Capture the cell that displays the provided text and extract its [x, y] central coordinate. 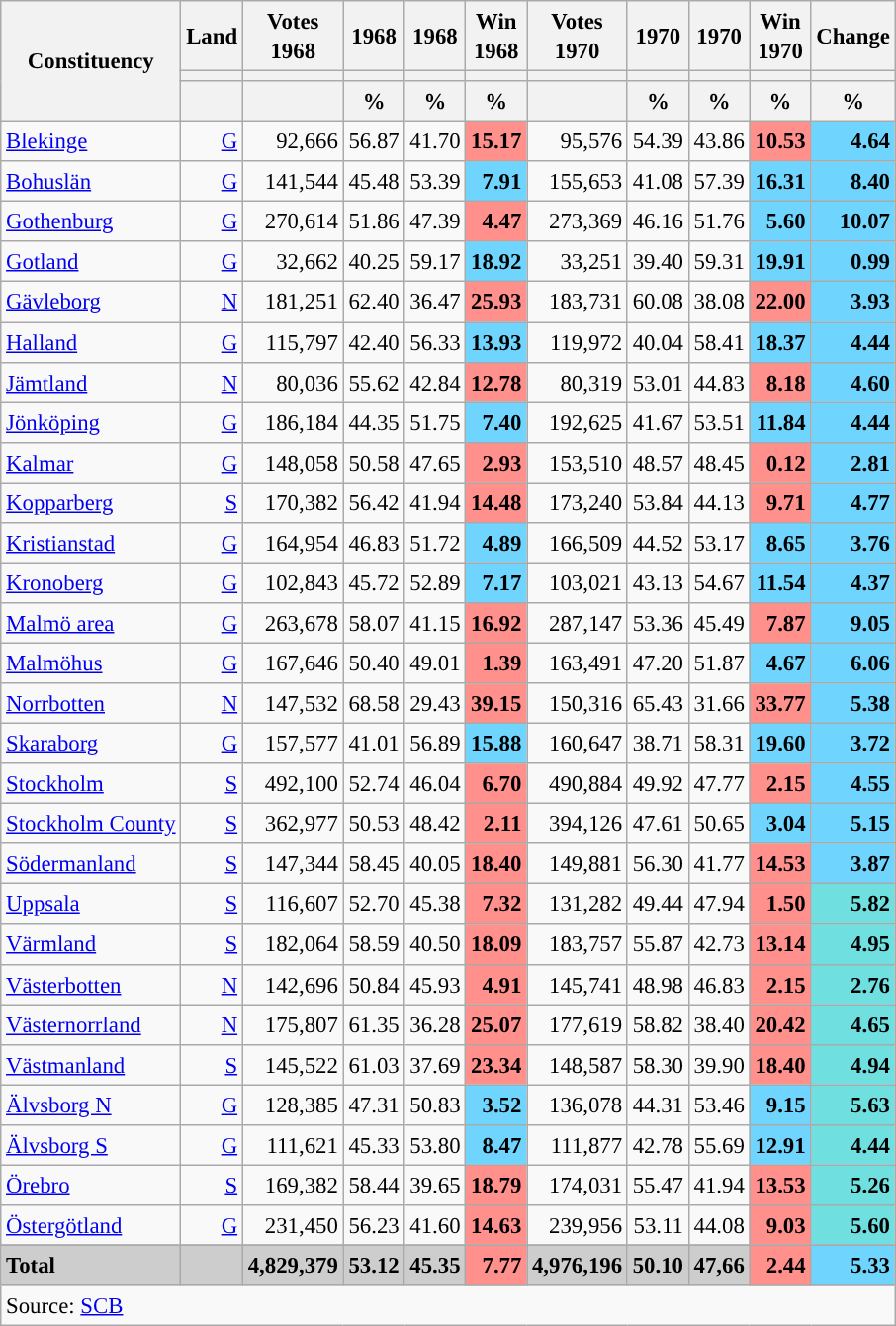
13.53 [780, 1185]
Votes 1970 [578, 36]
56.89 [435, 744]
44.52 [658, 544]
Uppsala [91, 904]
150,316 [578, 704]
119,972 [578, 342]
80,319 [578, 382]
Södermanland [91, 864]
61.03 [374, 1064]
145,741 [578, 985]
7.91 [496, 182]
Jönköping [91, 423]
Västerbotten [91, 985]
9.05 [852, 623]
22.00 [780, 303]
Total [91, 1266]
145,522 [293, 1064]
12.78 [496, 382]
149,881 [578, 864]
58.82 [658, 1024]
167,646 [293, 663]
175,807 [293, 1024]
18.09 [496, 945]
177,619 [578, 1024]
141,544 [293, 182]
Change [852, 36]
173,240 [578, 502]
39.15 [496, 704]
239,956 [578, 1226]
Jämtland [91, 382]
53.80 [435, 1145]
4.67 [780, 663]
50.83 [435, 1105]
54.39 [658, 142]
15.17 [496, 142]
59.17 [435, 261]
4,829,379 [293, 1266]
58.45 [374, 864]
58.31 [719, 744]
49.01 [435, 663]
45.33 [374, 1145]
174,031 [578, 1185]
40.05 [435, 864]
95,576 [578, 142]
54.67 [719, 583]
39.90 [719, 1064]
53.51 [719, 423]
5.63 [852, 1105]
Kalmar [91, 463]
7.87 [780, 623]
42.40 [374, 342]
48.98 [658, 985]
11.84 [780, 423]
33.77 [780, 704]
55.62 [374, 382]
58.44 [374, 1185]
9.03 [780, 1226]
490,884 [578, 783]
12.91 [780, 1145]
14.63 [496, 1226]
166,509 [578, 544]
52.89 [435, 583]
38.40 [719, 1024]
18.92 [496, 261]
147,344 [293, 864]
50.53 [374, 825]
1.50 [780, 904]
16.31 [780, 182]
58.30 [658, 1064]
164,954 [293, 544]
41.67 [658, 423]
45.48 [374, 182]
56.30 [658, 864]
Värmland [91, 945]
50.84 [374, 985]
4.65 [852, 1024]
6.06 [852, 663]
45.93 [435, 985]
46.04 [435, 783]
111,621 [293, 1145]
33,251 [578, 261]
51.86 [374, 221]
9.15 [780, 1105]
183,731 [578, 303]
51.75 [435, 423]
273,369 [578, 221]
40.04 [658, 342]
49.92 [658, 783]
9.71 [780, 502]
Malmö area [91, 623]
31.66 [719, 704]
155,653 [578, 182]
50.65 [719, 825]
Halland [91, 342]
32,662 [293, 261]
47.20 [658, 663]
51.72 [435, 544]
3.04 [780, 825]
231,450 [293, 1226]
44.13 [719, 502]
62.40 [374, 303]
56.42 [374, 502]
14.48 [496, 502]
4.89 [496, 544]
103,021 [578, 583]
39.40 [658, 261]
41.15 [435, 623]
47.77 [719, 783]
46.16 [658, 221]
181,251 [293, 303]
42.78 [658, 1145]
263,678 [293, 623]
116,607 [293, 904]
39.65 [435, 1185]
Örebro [91, 1185]
80,036 [293, 382]
57.39 [719, 182]
23.34 [496, 1064]
Source: SCB [448, 1305]
25.93 [496, 303]
65.43 [658, 704]
163,491 [578, 663]
52.70 [374, 904]
4.55 [852, 783]
18.79 [496, 1185]
Constituency [91, 61]
38.71 [658, 744]
Skaraborg [91, 744]
Votes 1968 [293, 36]
170,382 [293, 502]
56.23 [374, 1226]
13.93 [496, 342]
4.64 [852, 142]
55.69 [719, 1145]
40.25 [374, 261]
2.81 [852, 463]
4.77 [852, 502]
7.40 [496, 423]
8.65 [780, 544]
7.17 [496, 583]
11.54 [780, 583]
Gotland [91, 261]
60.08 [658, 303]
Västernorrland [91, 1024]
Älvsborg N [91, 1105]
0.99 [852, 261]
47.65 [435, 463]
Kronoberg [91, 583]
Blekinge [91, 142]
0.12 [780, 463]
68.58 [374, 704]
48.57 [658, 463]
40.50 [435, 945]
192,625 [578, 423]
51.76 [719, 221]
53.11 [658, 1226]
8.47 [496, 1145]
51.87 [719, 663]
47,66 [719, 1266]
29.43 [435, 704]
44.83 [719, 382]
41.77 [719, 864]
13.14 [780, 945]
50.40 [374, 663]
183,757 [578, 945]
53.36 [658, 623]
58.41 [719, 342]
47.31 [374, 1105]
2.76 [852, 985]
148,058 [293, 463]
3.76 [852, 544]
59.31 [719, 261]
4,976,196 [578, 1266]
Västmanland [91, 1064]
20.42 [780, 1024]
186,184 [293, 423]
43.13 [658, 583]
3.93 [852, 303]
1.39 [496, 663]
15.88 [496, 744]
492,100 [293, 783]
2.44 [780, 1266]
53.01 [658, 382]
4.94 [852, 1064]
41.60 [435, 1226]
4.37 [852, 583]
14.53 [780, 864]
41.70 [435, 142]
5.33 [852, 1266]
182,064 [293, 945]
Älvsborg S [91, 1145]
53.84 [658, 502]
50.58 [374, 463]
41.01 [374, 744]
6.70 [496, 783]
58.59 [374, 945]
287,147 [578, 623]
4.60 [852, 382]
42.84 [435, 382]
44.08 [719, 1226]
Land [212, 36]
3.52 [496, 1105]
169,382 [293, 1185]
36.47 [435, 303]
4.95 [852, 945]
45.72 [374, 583]
92,666 [293, 142]
Gävleborg [91, 303]
142,696 [293, 985]
55.47 [658, 1185]
Gothenburg [91, 221]
56.87 [374, 142]
44.35 [374, 423]
131,282 [578, 904]
Bohuslän [91, 182]
136,078 [578, 1105]
5.82 [852, 904]
53.12 [374, 1266]
Stockholm [91, 783]
61.35 [374, 1024]
42.73 [719, 945]
41.08 [658, 182]
4.91 [496, 985]
160,647 [578, 744]
148,587 [578, 1064]
3.72 [852, 744]
50.10 [658, 1266]
3.87 [852, 864]
102,843 [293, 583]
45.38 [435, 904]
Stockholm County [91, 825]
36.28 [435, 1024]
52.74 [374, 783]
10.53 [780, 142]
48.42 [435, 825]
5.38 [852, 704]
2.93 [496, 463]
157,577 [293, 744]
48.45 [719, 463]
8.18 [780, 382]
47.94 [719, 904]
58.07 [374, 623]
25.07 [496, 1024]
362,977 [293, 825]
10.07 [852, 221]
128,385 [293, 1105]
43.86 [719, 142]
111,877 [578, 1145]
394,126 [578, 825]
53.17 [719, 544]
45.49 [719, 623]
2.11 [496, 825]
37.69 [435, 1064]
Östergötland [91, 1226]
47.39 [435, 221]
38.08 [719, 303]
Norrbotten [91, 704]
47.61 [658, 825]
44.31 [658, 1105]
Kopparberg [91, 502]
4.47 [496, 221]
55.87 [658, 945]
Win 1970 [780, 36]
19.91 [780, 261]
Malmöhus [91, 663]
18.37 [780, 342]
19.60 [780, 744]
7.32 [496, 904]
115,797 [293, 342]
45.35 [435, 1266]
49.44 [658, 904]
147,532 [293, 704]
8.40 [852, 182]
16.92 [496, 623]
Kristianstad [91, 544]
153,510 [578, 463]
5.26 [852, 1185]
7.77 [496, 1266]
Win 1968 [496, 36]
56.33 [435, 342]
53.46 [719, 1105]
53.39 [435, 182]
5.15 [852, 825]
270,614 [293, 221]
